Provide the (x, y) coordinate of the cell's center where the given text is located.  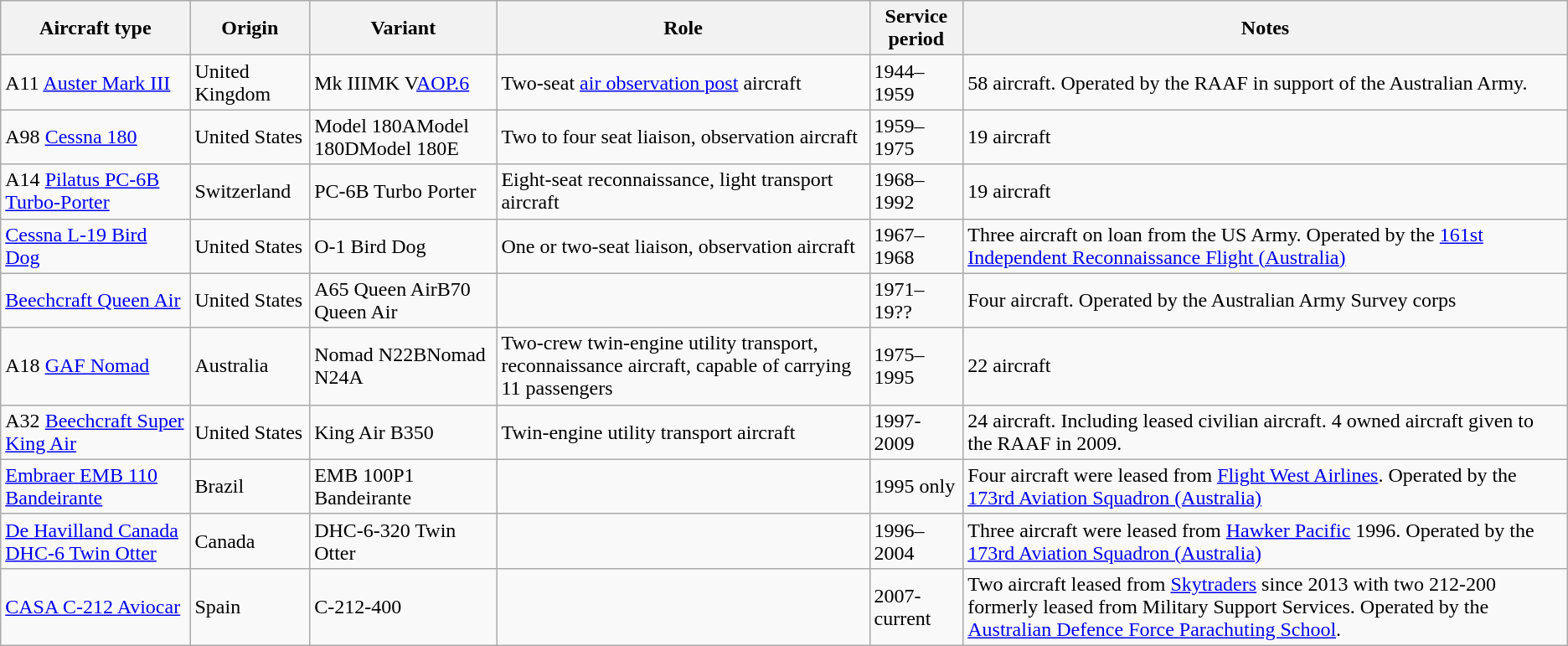
One or two-seat liaison, observation aircraft (683, 246)
King Air B350 (404, 432)
Switzerland (250, 191)
24 aircraft. Including leased civilian aircraft. 4 owned aircraft given to the RAAF in 2009. (1266, 432)
Embraer EMB 110 Bandeirante (95, 486)
Role (683, 28)
Cessna L-19 Bird Dog (95, 246)
Nomad N22BNomad N24A (404, 366)
1975–1995 (916, 366)
A11 Auster Mark III (95, 82)
1997-2009 (916, 432)
Canada (250, 541)
PC-6B Turbo Porter (404, 191)
Eight-seat reconnaissance, light transport aircraft (683, 191)
Variant (404, 28)
O-1 Bird Dog (404, 246)
C-212-400 (404, 607)
Beechcraft Queen Air (95, 300)
Two-crew twin-engine utility transport, reconnaissance aircraft, capable of carrying 11 passengers (683, 366)
DHC-6-320 Twin Otter (404, 541)
1971–19?? (916, 300)
Brazil (250, 486)
Three aircraft were leased from Hawker Pacific 1996. Operated by the 173rd Aviation Squadron (Australia) (1266, 541)
58 aircraft. Operated by the RAAF in support of the Australian Army. (1266, 82)
Four aircraft. Operated by the Australian Army Survey corps (1266, 300)
Model 180AModel 180DModel 180E (404, 137)
Australia (250, 366)
A32 Beechcraft Super King Air (95, 432)
22 aircraft (1266, 366)
A65 Queen AirB70 Queen Air (404, 300)
1967–1968 (916, 246)
1968–1992 (916, 191)
1996–2004 (916, 541)
Origin (250, 28)
A18 GAF Nomad (95, 366)
Two to four seat liaison, observation aircraft (683, 137)
2007-current (916, 607)
Service period (916, 28)
Twin-engine utility transport aircraft (683, 432)
Three aircraft on loan from the US Army. Operated by the 161st Independent Reconnaissance Flight (Australia) (1266, 246)
Spain (250, 607)
A14 Pilatus PC-6B Turbo-Porter (95, 191)
Mk IIIMK VAOP.6 (404, 82)
1944–1959 (916, 82)
United Kingdom (250, 82)
Aircraft type (95, 28)
1995 only (916, 486)
De Havilland Canada DHC-6 Twin Otter (95, 541)
EMB 100P1 Bandeirante (404, 486)
1959–1975 (916, 137)
Notes (1266, 28)
Two-seat air observation post aircraft (683, 82)
CASA C-212 Aviocar (95, 607)
A98 Cessna 180 (95, 137)
Four aircraft were leased from Flight West Airlines. Operated by the 173rd Aviation Squadron (Australia) (1266, 486)
